Capture the cell that displays the provided text and extract its [x, y] central coordinate. 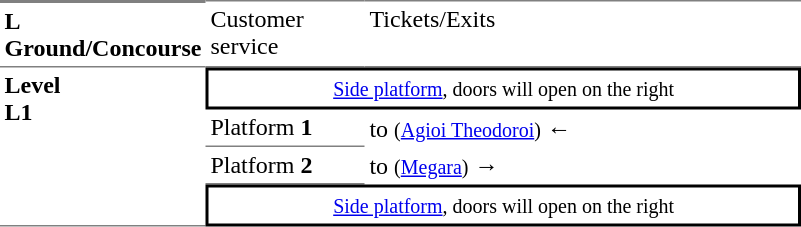
Platform 2 [286, 166]
Platform 1 [286, 129]
LGround/Concourse [103, 34]
Customer service [286, 34]
Tickets/Exits [583, 34]
to (Agioi Theodoroi) ← [583, 129]
LevelL1 [103, 148]
to (Megara) → [583, 166]
